Capture the cell that displays the provided text and extract its [X, Y] central coordinate. 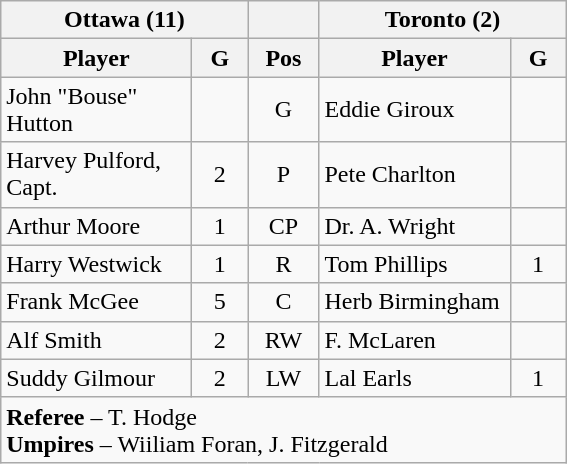
Pete Charlton [414, 174]
Harvey Pulford, Capt. [96, 174]
Harry Westwick [96, 264]
RW [284, 340]
Toronto (2) [442, 20]
F. McLaren [414, 340]
LW [284, 378]
Ottawa (11) [124, 20]
John "Bouse" Hutton [96, 110]
Dr. A. Wright [414, 226]
Referee – T. HodgeUmpires – Wiiliam Foran, J. Fitzgerald [284, 430]
Frank McGee [96, 302]
Arthur Moore [96, 226]
P [284, 174]
Tom Phillips [414, 264]
Lal Earls [414, 378]
R [284, 264]
Alf Smith [96, 340]
C [284, 302]
Herb Birmingham [414, 302]
Pos [284, 58]
CP [284, 226]
Suddy Gilmour [96, 378]
5 [220, 302]
Eddie Giroux [414, 110]
